Provide the (x, y) coordinate of the cell's center where the given text is located.  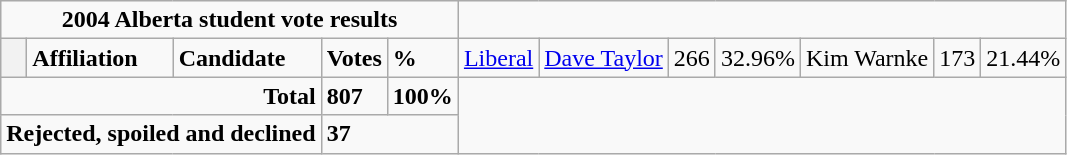
Candidate (247, 58)
Votes (354, 58)
Affiliation (100, 58)
100% (422, 96)
Liberal (498, 58)
2004 Alberta student vote results (230, 20)
Dave Taylor (604, 58)
173 (958, 58)
Rejected, spoiled and declined (161, 134)
Total (161, 96)
266 (692, 58)
807 (354, 96)
% (422, 58)
37 (390, 134)
Kim Warnke (866, 58)
32.96% (758, 58)
21.44% (1024, 58)
